Return the [X, Y] coordinate for the center point of the cell that contains the specified text.  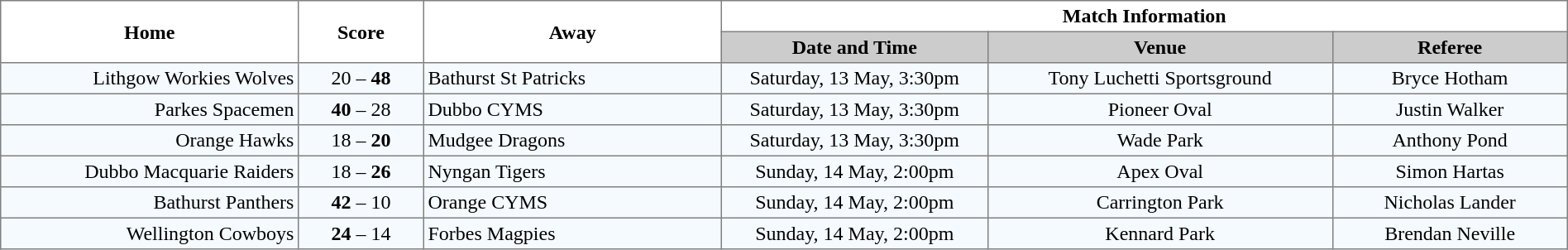
18 – 26 [361, 171]
Mudgee Dragons [572, 141]
Bathurst St Patricks [572, 79]
Forbes Magpies [572, 233]
Anthony Pond [1450, 141]
Wellington Cowboys [150, 233]
Match Information [1145, 17]
Tony Luchetti Sportsground [1159, 79]
18 – 20 [361, 141]
42 – 10 [361, 203]
Referee [1450, 47]
Bathurst Panthers [150, 203]
Brendan Neville [1450, 233]
Justin Walker [1450, 109]
Orange Hawks [150, 141]
Lithgow Workies Wolves [150, 79]
Venue [1159, 47]
Score [361, 31]
Dubbo CYMS [572, 109]
Dubbo Macquarie Raiders [150, 171]
Away [572, 31]
Wade Park [1159, 141]
Simon Hartas [1450, 171]
24 – 14 [361, 233]
Nyngan Tigers [572, 171]
Bryce Hotham [1450, 79]
Orange CYMS [572, 203]
40 – 28 [361, 109]
Nicholas Lander [1450, 203]
Carrington Park [1159, 203]
Apex Oval [1159, 171]
Home [150, 31]
Kennard Park [1159, 233]
Parkes Spacemen [150, 109]
20 – 48 [361, 79]
Date and Time [854, 47]
Pioneer Oval [1159, 109]
